Identify which cell holds the provided text, then report its (X, Y) central coordinate. 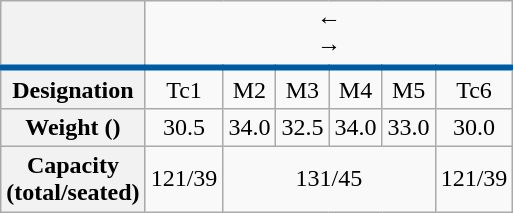
Tc6 (474, 88)
Tc1 (184, 88)
Weight () (73, 127)
M5 (408, 88)
131/45 (329, 178)
Capacity(total/seated) (73, 178)
32.5 (302, 127)
← → (329, 34)
M2 (250, 88)
M4 (356, 88)
33.0 (408, 127)
M3 (302, 88)
30.0 (474, 127)
Designation (73, 88)
30.5 (184, 127)
